Output the [X, Y] coordinate of the center of the cell containing the given text.  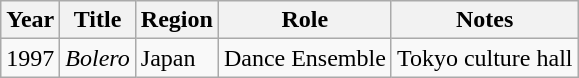
Notes [484, 20]
Dance Ensemble [304, 58]
Bolero [98, 58]
Role [304, 20]
Year [30, 20]
Region [176, 20]
Japan [176, 58]
Tokyo culture hall [484, 58]
Title [98, 20]
1997 [30, 58]
